Provide the [x, y] coordinate of the cell's center where the given text is located.  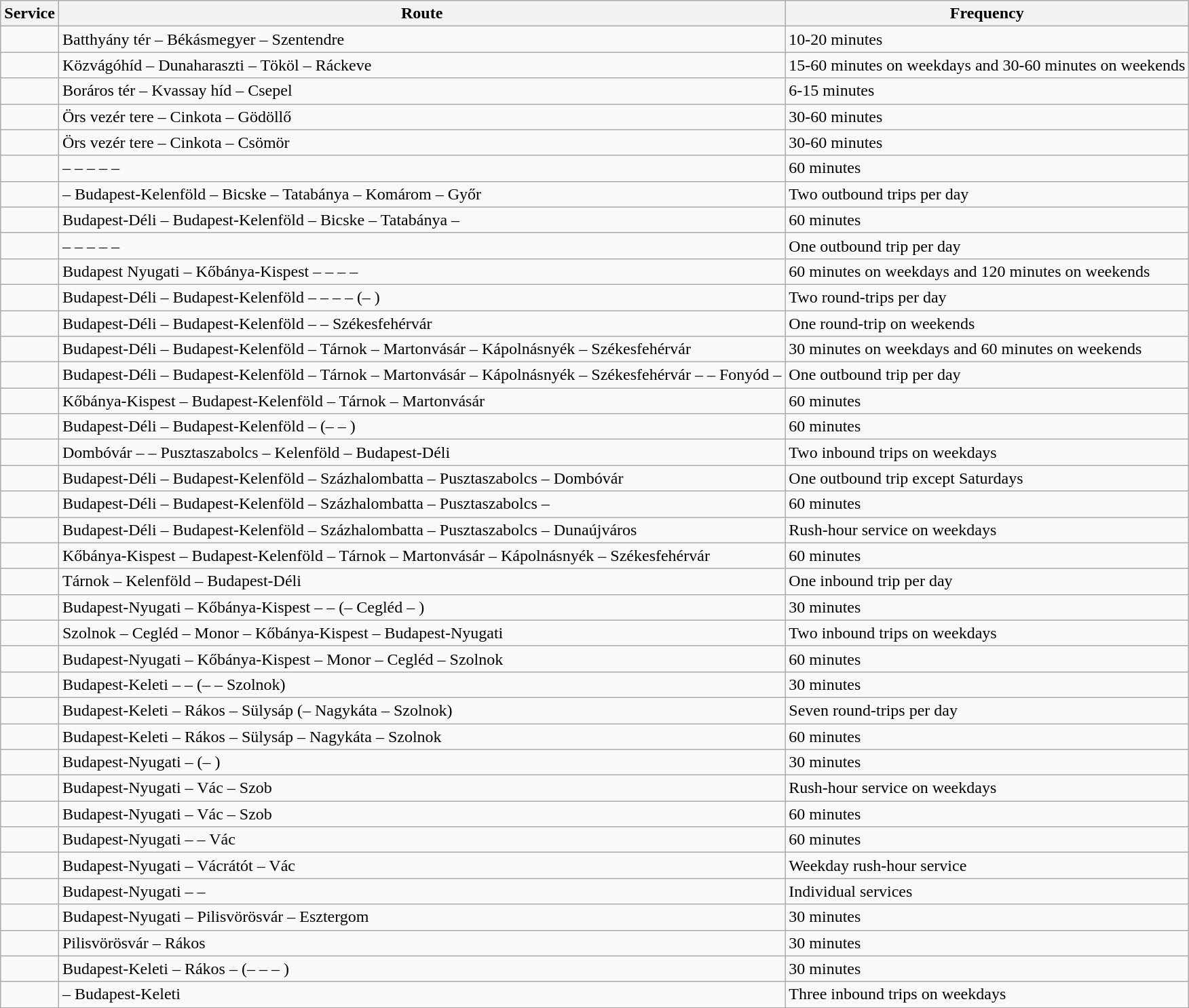
Boráros tér – Kvassay híd – Csepel [421, 91]
Seven round-trips per day [987, 710]
Budapest-Nyugati – Pilisvörösvár – Esztergom [421, 917]
Three inbound trips on weekdays [987, 994]
Budapest Nyugati – Kőbánya-Kispest – – – – [421, 271]
Budapest-Keleti – Rákos – (– – – ) [421, 969]
Budapest-Keleti – – (– – Szolnok) [421, 684]
60 minutes on weekdays and 120 minutes on weekends [987, 271]
30 minutes on weekdays and 60 minutes on weekends [987, 349]
Budapest-Déli – Budapest-Kelenföld – Százhalombatta – Pusztaszabolcs – [421, 504]
Budapest-Déli – Budapest-Kelenföld – (– – ) [421, 427]
Kőbánya-Kispest – Budapest-Kelenföld – Tárnok – Martonvásár – Kápolnásnyék – Székesfehérvár [421, 556]
Közvágóhíd – Dunaharaszti – Tököl – Ráckeve [421, 65]
One round-trip on weekends [987, 324]
Dombóvár – – Pusztaszabolcs – Kelenföld – Budapest-Déli [421, 452]
Budapest-Nyugati – – [421, 891]
6-15 minutes [987, 91]
Budapest-Nyugati – – Vác [421, 840]
Szolnok – Cegléd – Monor – Kőbánya-Kispest – Budapest-Nyugati [421, 633]
– Budapest-Kelenföld – Bicske – Tatabánya – Komárom – Győr [421, 194]
– Budapest-Keleti [421, 994]
Budapest-Déli – Budapest-Kelenföld – Százhalombatta – Pusztaszabolcs – Dombóvár [421, 478]
Budapest-Déli – Budapest-Kelenföld – Százhalombatta – Pusztaszabolcs – Dunaújváros [421, 530]
Two round-trips per day [987, 297]
Örs vezér tere – Cinkota – Gödöllő [421, 117]
Weekday rush-hour service [987, 866]
Budapest-Déli – Budapest-Kelenföld – Bicske – Tatabánya – [421, 220]
Budapest-Déli – Budapest-Kelenföld – Tárnok – Martonvásár – Kápolnásnyék – Székesfehérvár [421, 349]
One outbound trip except Saturdays [987, 478]
Pilisvörösvár – Rákos [421, 943]
Batthyány tér – Békásmegyer – Szentendre [421, 39]
10-20 minutes [987, 39]
Tárnok – Kelenföld – Budapest-Déli [421, 581]
Budapest-Nyugati – Kőbánya-Kispest – Monor – Cegléd – Szolnok [421, 659]
Individual services [987, 891]
Kőbánya-Kispest – Budapest-Kelenföld – Tárnok – Martonvásár [421, 401]
Budapest-Keleti – Rákos – Sülysáp (– Nagykáta – Szolnok) [421, 710]
Budapest-Nyugati – Kőbánya-Kispest – – (– Cegléd – ) [421, 607]
Budapest-Nyugati – Vácrátót – Vác [421, 866]
Budapest-Déli – Budapest-Kelenföld – – – – (– ) [421, 297]
Budapest-Déli – Budapest-Kelenföld – Tárnok – Martonvásár – Kápolnásnyék – Székesfehérvár – – Fonyód – [421, 375]
Service [30, 14]
Budapest-Déli – Budapest-Kelenföld – – Székesfehérvár [421, 324]
Frequency [987, 14]
Two outbound trips per day [987, 194]
15-60 minutes on weekdays and 30-60 minutes on weekends [987, 65]
Örs vezér tere – Cinkota – Csömör [421, 142]
Budapest-Keleti – Rákos – Sülysáp – Nagykáta – Szolnok [421, 736]
One inbound trip per day [987, 581]
Budapest-Nyugati – (– ) [421, 762]
Route [421, 14]
